Find where the given text appears and provide that cell's center as (X, Y) coordinate. 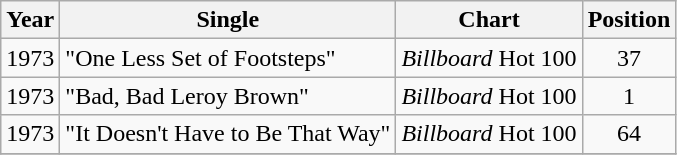
1 (629, 96)
Year (30, 20)
Single (228, 20)
37 (629, 58)
Position (629, 20)
"It Doesn't Have to Be That Way" (228, 134)
64 (629, 134)
"Bad, Bad Leroy Brown" (228, 96)
"One Less Set of Footsteps" (228, 58)
Chart (489, 20)
